Return [X, Y] of the center of cell containing provided text 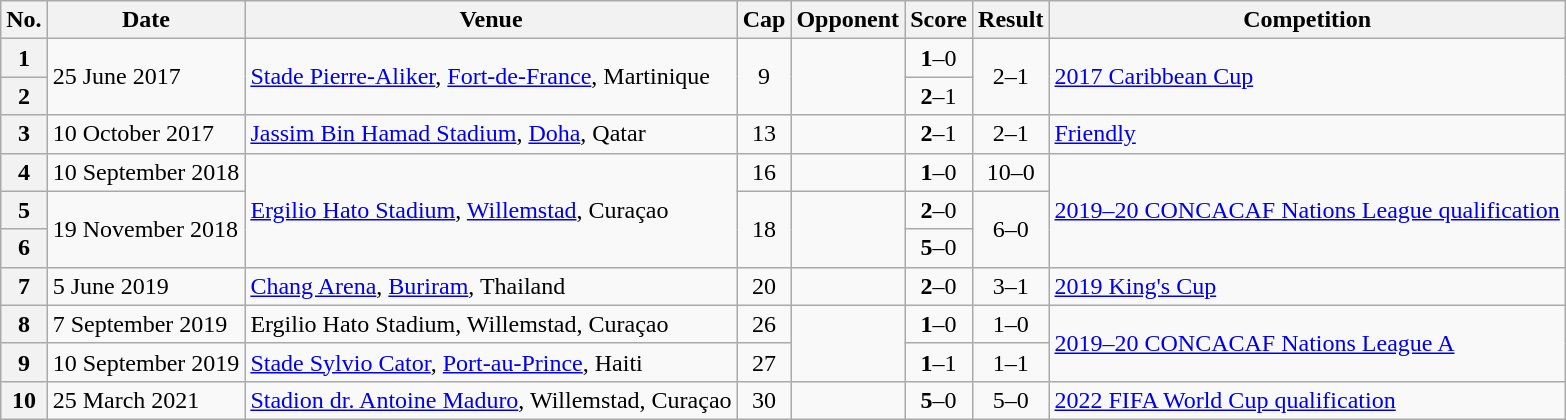
6–0 [1011, 229]
10 [24, 400]
5 June 2019 [146, 286]
19 November 2018 [146, 229]
2 [24, 96]
25 March 2021 [146, 400]
6 [24, 248]
26 [764, 324]
7 September 2019 [146, 324]
Chang Arena, Buriram, Thailand [491, 286]
Opponent [848, 20]
No. [24, 20]
Jassim Bin Hamad Stadium, Doha, Qatar [491, 134]
Score [939, 20]
2022 FIFA World Cup qualification [1307, 400]
Stade Pierre-Aliker, Fort-de-France, Martinique [491, 77]
8 [24, 324]
1 [24, 58]
3–1 [1011, 286]
16 [764, 172]
10 September 2018 [146, 172]
Venue [491, 20]
2019–20 CONCACAF Nations League A [1307, 343]
5 [24, 210]
Result [1011, 20]
10 September 2019 [146, 362]
10 October 2017 [146, 134]
30 [764, 400]
10–0 [1011, 172]
2019–20 CONCACAF Nations League qualification [1307, 210]
Stadion dr. Antoine Maduro, Willemstad, Curaçao [491, 400]
25 June 2017 [146, 77]
7 [24, 286]
20 [764, 286]
Competition [1307, 20]
27 [764, 362]
4 [24, 172]
Stade Sylvio Cator, Port-au-Prince, Haiti [491, 362]
Date [146, 20]
3 [24, 134]
13 [764, 134]
2017 Caribbean Cup [1307, 77]
18 [764, 229]
Friendly [1307, 134]
Cap [764, 20]
2019 King's Cup [1307, 286]
